For the text-containing cell, return its midpoint in [X, Y] coordinate format. 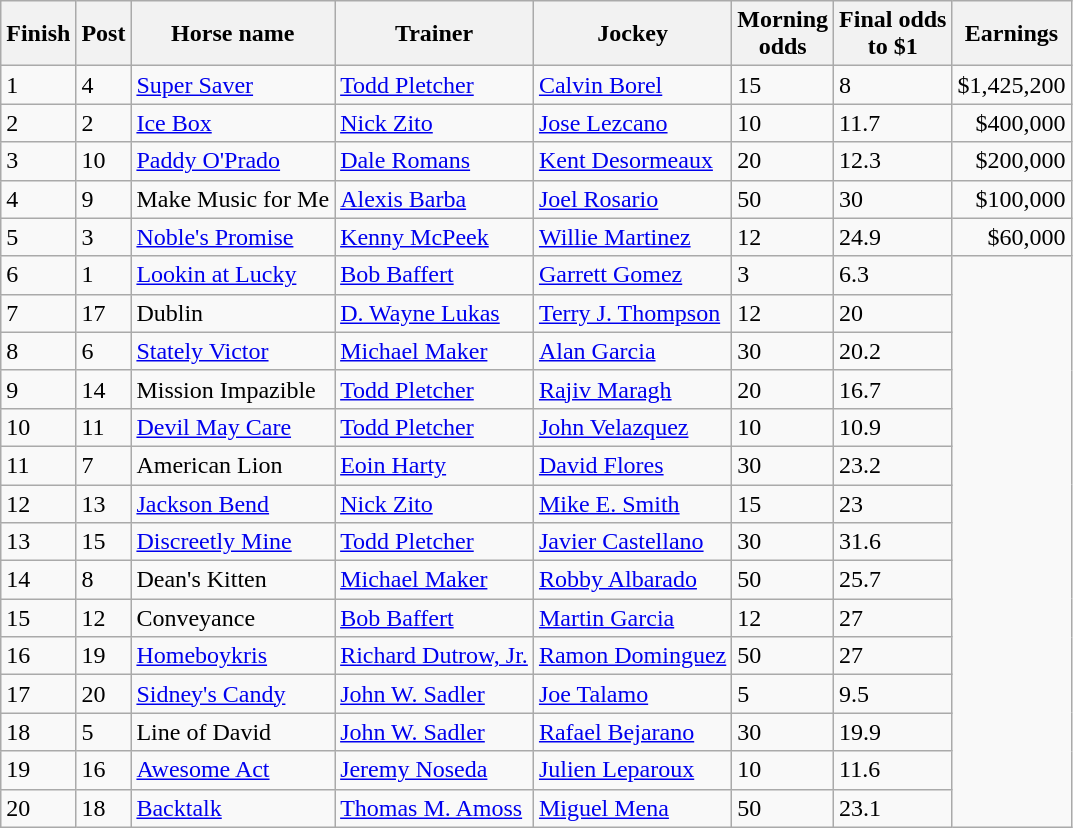
25.7 [893, 580]
American Lion [233, 465]
6.3 [893, 275]
31.6 [893, 542]
Stately Victor [233, 351]
Lookin at Lucky [233, 275]
12.3 [893, 161]
Jeremy Noseda [434, 770]
Make Music for Me [233, 199]
Mission Impazible [233, 389]
Joel Rosario [632, 199]
23.2 [893, 465]
11.6 [893, 770]
Sidney's Candy [233, 694]
Devil May Care [233, 427]
Morningodds [783, 34]
Backtalk [233, 808]
$100,000 [1012, 199]
Joe Talamo [632, 694]
Paddy O'Prado [233, 161]
Conveyance [233, 618]
Alexis Barba [434, 199]
$200,000 [1012, 161]
Trainer [434, 34]
Homeboykris [233, 656]
23.1 [893, 808]
Awesome Act [233, 770]
Thomas M. Amoss [434, 808]
Rafael Bejarano [632, 732]
Calvin Borel [632, 85]
$60,000 [1012, 237]
Finish [38, 34]
Javier Castellano [632, 542]
16.7 [893, 389]
Jockey [632, 34]
Kenny McPeek [434, 237]
Super Saver [233, 85]
Willie Martinez [632, 237]
24.9 [893, 237]
Jackson Bend [233, 503]
$1,425,200 [1012, 85]
John Velazquez [632, 427]
Ramon Dominguez [632, 656]
Noble's Promise [233, 237]
23 [893, 503]
Earnings [1012, 34]
19.9 [893, 732]
Martin Garcia [632, 618]
Line of David [233, 732]
Garrett Gomez [632, 275]
Mike E. Smith [632, 503]
Miguel Mena [632, 808]
Discreetly Mine [233, 542]
Richard Dutrow, Jr. [434, 656]
10.9 [893, 427]
20.2 [893, 351]
Julien Leparoux [632, 770]
Rajiv Maragh [632, 389]
Dale Romans [434, 161]
Eoin Harty [434, 465]
Kent Desormeaux [632, 161]
D. Wayne Lukas [434, 313]
Alan Garcia [632, 351]
Post [104, 34]
$400,000 [1012, 123]
Jose Lezcano [632, 123]
David Flores [632, 465]
11.7 [893, 123]
Dean's Kitten [233, 580]
Horse name [233, 34]
Final oddsto $1 [893, 34]
Ice Box [233, 123]
Terry J. Thompson [632, 313]
Robby Albarado [632, 580]
Dublin [233, 313]
9.5 [893, 694]
